Find where the given text appears and provide that cell's center as [X, Y] coordinate. 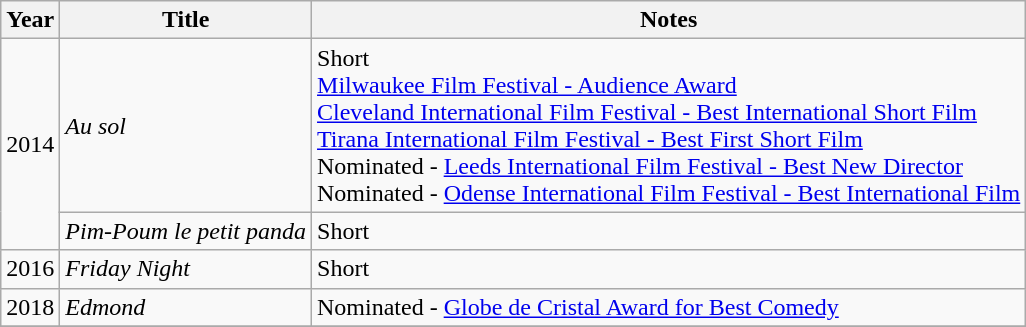
Nominated - Globe de Cristal Award for Best Comedy [669, 307]
2018 [30, 307]
Edmond [186, 307]
Year [30, 20]
2016 [30, 269]
2014 [30, 144]
Au sol [186, 126]
Notes [669, 20]
Pim-Poum le petit panda [186, 231]
Friday Night [186, 269]
Title [186, 20]
